Output the [X, Y] coordinate of the center of the cell containing the given text.  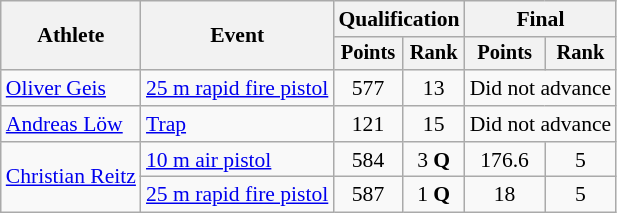
587 [368, 195]
Oliver Geis [71, 88]
3 Q [434, 160]
Event [237, 36]
Andreas Löw [71, 124]
1 Q [434, 195]
15 [434, 124]
584 [368, 160]
Athlete [71, 36]
Trap [237, 124]
Final [541, 19]
577 [368, 88]
Christian Reitz [71, 178]
10 m air pistol [237, 160]
13 [434, 88]
176.6 [505, 160]
Qualification [398, 19]
121 [368, 124]
18 [505, 195]
